Return the (x, y) coordinate for the center point of the cell that contains the specified text.  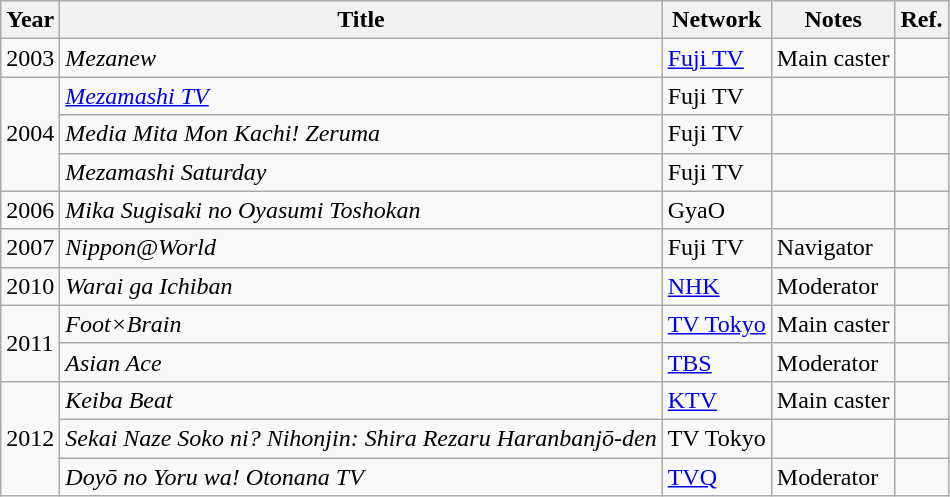
Mezamashi TV (361, 96)
KTV (716, 400)
Media Mita Mon Kachi! Zeruma (361, 134)
2007 (30, 248)
2012 (30, 438)
2004 (30, 134)
2003 (30, 58)
Mezamashi Saturday (361, 172)
Notes (833, 20)
Mika Sugisaki no Oyasumi Toshokan (361, 210)
2011 (30, 343)
Mezanew (361, 58)
NHK (716, 286)
Nippon@World (361, 248)
Ref. (922, 20)
Navigator (833, 248)
Title (361, 20)
Warai ga Ichiban (361, 286)
TBS (716, 362)
TVQ (716, 477)
Asian Ace (361, 362)
2010 (30, 286)
Network (716, 20)
Year (30, 20)
GyaO (716, 210)
Foot×Brain (361, 324)
Sekai Naze Soko ni? Nihonjin: Shira Rezaru Haranbanjō-den (361, 438)
Doyō no Yoru wa! Otonana TV (361, 477)
Keiba Beat (361, 400)
2006 (30, 210)
